Output the (X, Y) coordinate of the center of the cell containing the given text.  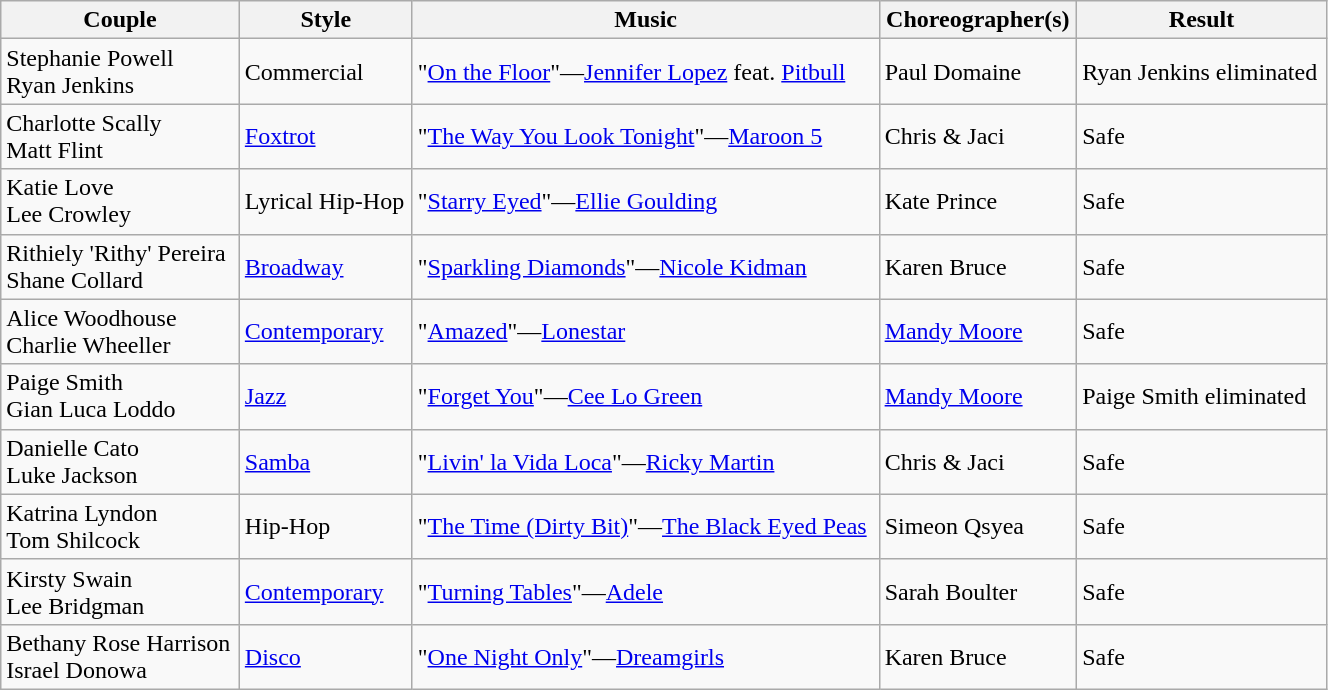
Samba (326, 462)
Hip-Hop (326, 526)
Katie LoveLee Crowley (120, 202)
Couple (120, 20)
"The Time (Dirty Bit)"—The Black Eyed Peas (646, 526)
"On the Floor"—Jennifer Lopez feat. Pitbull (646, 72)
Paul Domaine (978, 72)
Rithiely 'Rithy' PereiraShane Collard (120, 266)
Broadway (326, 266)
Stephanie PowellRyan Jenkins (120, 72)
Disco (326, 656)
Alice WoodhouseCharlie Wheeller (120, 332)
"Turning Tables"—Adele (646, 592)
Kirsty SwainLee Bridgman (120, 592)
Music (646, 20)
"Livin' la Vida Loca"—Ricky Martin (646, 462)
Choreographer(s) (978, 20)
Lyrical Hip-Hop (326, 202)
Paige Smith eliminated (1202, 396)
Bethany Rose HarrisonIsrael Donowa (120, 656)
Sarah Boulter (978, 592)
Charlotte ScallyMatt Flint (120, 136)
"Sparkling Diamonds"—Nicole Kidman (646, 266)
Kate Prince (978, 202)
Paige SmithGian Luca Loddo (120, 396)
"Starry Eyed"—Ellie Goulding (646, 202)
Commercial (326, 72)
Katrina LyndonTom Shilcock (120, 526)
Foxtrot (326, 136)
Style (326, 20)
"The Way You Look Tonight"—Maroon 5 (646, 136)
"One Night Only"—Dreamgirls (646, 656)
Jazz (326, 396)
"Amazed"—Lonestar (646, 332)
Danielle CatoLuke Jackson (120, 462)
"Forget You"—Cee Lo Green (646, 396)
Simeon Qsyea (978, 526)
Ryan Jenkins eliminated (1202, 72)
Result (1202, 20)
